Identify which cell holds the provided text, then report its [X, Y] central coordinate. 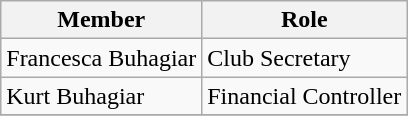
Member [102, 20]
Club Secretary [304, 58]
Francesca Buhagiar [102, 58]
Role [304, 20]
Kurt Buhagiar [102, 96]
Financial Controller [304, 96]
